Locate the cell with the specified text and output its (X, Y) center coordinate. 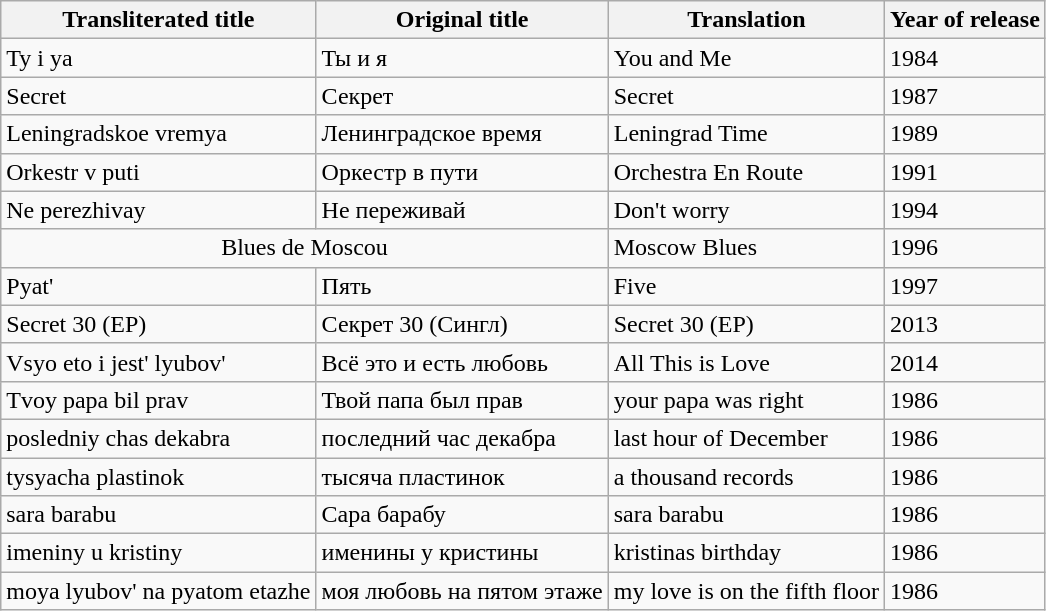
1996 (966, 248)
moya lyubov' na pyatom etazhe (158, 591)
тысяча пластинок (462, 477)
Секрет 30 (Сингл) (462, 324)
2014 (966, 362)
posledniy chas dekabra (158, 438)
Ты и я (462, 58)
1987 (966, 96)
Vsyo eto i jest' lyubov' (158, 362)
Секрет (462, 96)
a thousand records (746, 477)
Сара барабу (462, 515)
2013 (966, 324)
Pyat' (158, 286)
Оркестр в пути (462, 172)
Ty i ya (158, 58)
You and Me (746, 58)
Ne perezhivay (158, 210)
Tvoy papa bil prav (158, 400)
Leningrad Time (746, 134)
Five (746, 286)
1989 (966, 134)
Всё это и есть любовь (462, 362)
Orkestr v puti (158, 172)
Original title (462, 20)
именины у кристины (462, 553)
Orchestra En Route (746, 172)
All This is Love (746, 362)
Ленинградское время (462, 134)
last hour of December (746, 438)
1984 (966, 58)
your papa was right (746, 400)
Blues de Moscou (304, 248)
Transliterated title (158, 20)
Не переживай (462, 210)
последний час декабра (462, 438)
Moscow Blues (746, 248)
Don't worry (746, 210)
1991 (966, 172)
Year of release (966, 20)
Пять (462, 286)
kristinas birthday (746, 553)
1997 (966, 286)
my love is on the fifth floor (746, 591)
Translation (746, 20)
Leningradskoe vremya (158, 134)
Твой папа был прав (462, 400)
моя любовь на пятом этаже (462, 591)
tysyacha plastinok (158, 477)
imeniny u kristiny (158, 553)
1994 (966, 210)
